Search for the cell housing the specified text and yield its (X, Y) center coordinate. 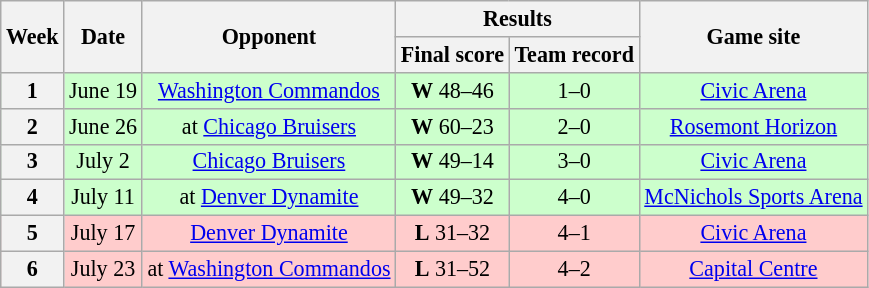
Team record (574, 54)
2 (32, 126)
4–1 (574, 233)
3–0 (574, 162)
Rosemont Horizon (754, 126)
L 31–52 (453, 269)
at Denver Dynamite (268, 198)
W 49–32 (453, 198)
Results (518, 18)
July 23 (103, 269)
Capital Centre (754, 269)
Opponent (268, 36)
W 48–46 (453, 90)
Washington Commandos (268, 90)
4–0 (574, 198)
Chicago Bruisers (268, 162)
Week (32, 36)
5 (32, 233)
L 31–32 (453, 233)
1 (32, 90)
July 17 (103, 233)
at Chicago Bruisers (268, 126)
1–0 (574, 90)
Game site (754, 36)
6 (32, 269)
4 (32, 198)
W 49–14 (453, 162)
at Washington Commandos (268, 269)
3 (32, 162)
June 26 (103, 126)
2–0 (574, 126)
Date (103, 36)
W 60–23 (453, 126)
Final score (453, 54)
McNichols Sports Arena (754, 198)
Denver Dynamite (268, 233)
July 2 (103, 162)
June 19 (103, 90)
4–2 (574, 269)
July 11 (103, 198)
